Pinpoint the cell where the given text exists, returning its (x, y) midpoint coordinate. 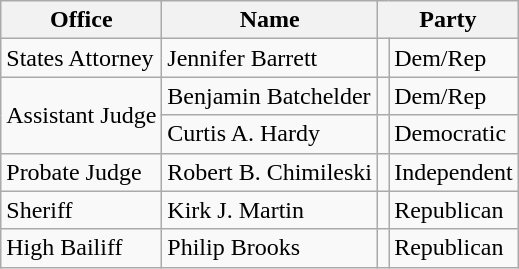
Sheriff (82, 210)
Party (448, 20)
High Bailiff (82, 248)
States Attorney (82, 58)
Benjamin Batchelder (270, 96)
Curtis A. Hardy (270, 134)
Assistant Judge (82, 115)
Name (270, 20)
Jennifer Barrett (270, 58)
Probate Judge (82, 172)
Independent (454, 172)
Philip Brooks (270, 248)
Robert B. Chimileski (270, 172)
Kirk J. Martin (270, 210)
Office (82, 20)
Democratic (454, 134)
